Output the [X, Y] coordinate of the center of the cell containing the given text.  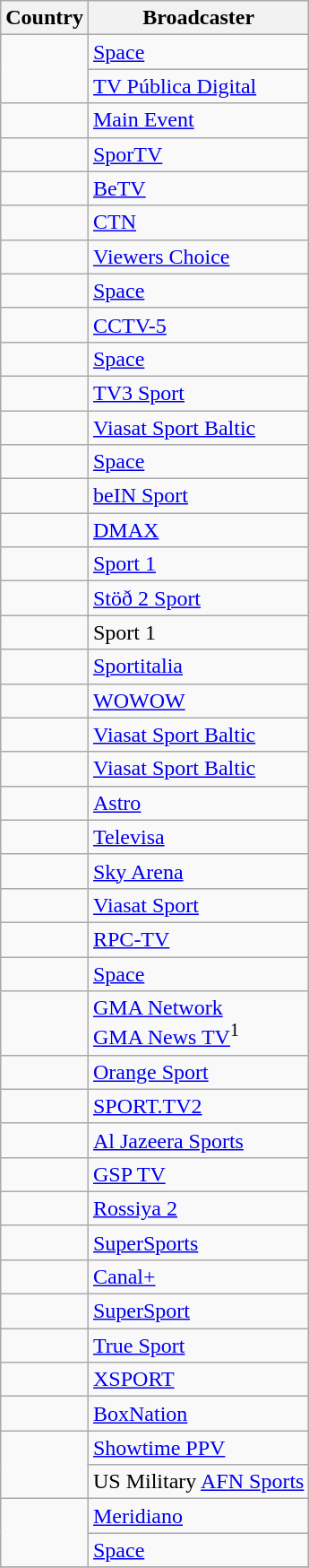
TV3 Sport [198, 393]
GMA NetworkGMA News TV1 [198, 1024]
Orange Sport [198, 1072]
WOWOW [198, 701]
Rossiya 2 [198, 1208]
RPC-TV [198, 939]
Canal+ [198, 1276]
CTN [198, 222]
Al Jazeera Sports [198, 1140]
Viewers Choice [198, 257]
Broadcaster [198, 18]
True Sport [198, 1346]
SuperSports [198, 1242]
Televisa [198, 837]
Meridiano [198, 1516]
beIN Sport [198, 496]
DMAX [198, 530]
BeTV [198, 188]
XSPORT [198, 1380]
US Military AFN Sports [198, 1482]
Sky Arena [198, 871]
Astro [198, 803]
CCTV-5 [198, 325]
Country [45, 18]
SPORT.TV2 [198, 1106]
BoxNation [198, 1414]
SuperSport [198, 1311]
Main Event [198, 120]
Viasat Sport [198, 905]
SporTV [198, 154]
TV Pública Digital [198, 86]
Stöð 2 Sport [198, 598]
Sportitalia [198, 666]
Showtime PPV [198, 1448]
GSP TV [198, 1174]
